Find where the given text appears and provide that cell's center as [x, y] coordinate. 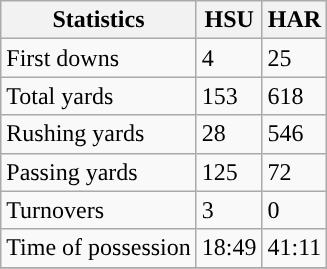
Statistics [99, 20]
28 [229, 134]
Time of possession [99, 248]
HAR [294, 20]
Total yards [99, 96]
Rushing yards [99, 134]
0 [294, 210]
4 [229, 58]
546 [294, 134]
125 [229, 172]
18:49 [229, 248]
153 [229, 96]
3 [229, 210]
618 [294, 96]
Turnovers [99, 210]
HSU [229, 20]
First downs [99, 58]
Passing yards [99, 172]
25 [294, 58]
41:11 [294, 248]
72 [294, 172]
